Capture the cell that displays the provided text and extract its [x, y] central coordinate. 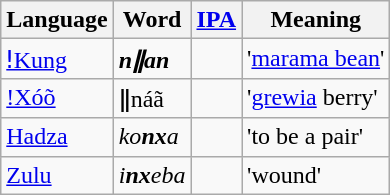
'marama bean' [316, 59]
Hadza [57, 137]
Language [57, 20]
Zulu [57, 175]
'grewia berry' [316, 98]
!Xóõ [57, 98]
ǁnáã [152, 98]
'to be a pair' [316, 137]
'wound' [316, 175]
ǃKung [57, 59]
konxa [152, 137]
Meaning [316, 20]
inxeba [152, 175]
IPA [216, 20]
Word [152, 20]
nǁan [152, 59]
